Determine the (x, y) coordinate at the center of the cell enclosing the given text.  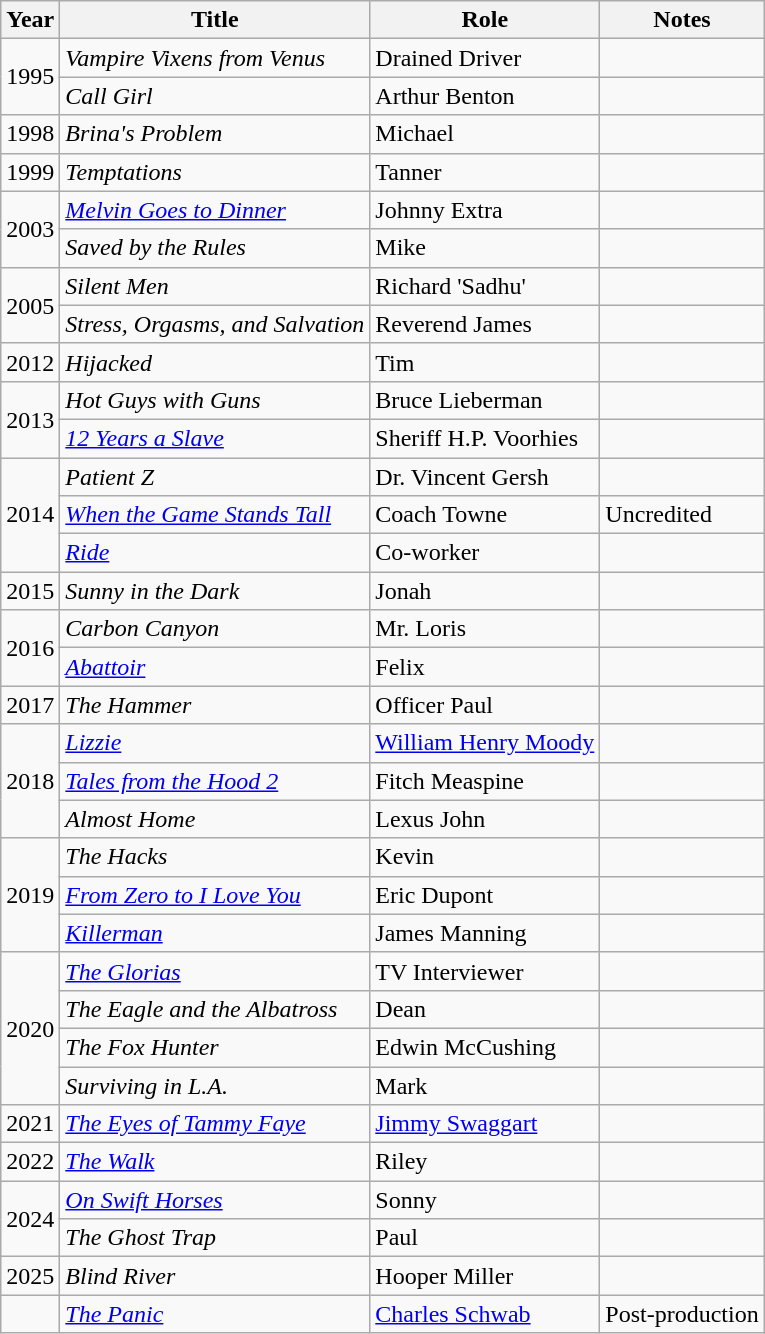
12 Years a Slave (215, 438)
2014 (30, 515)
The Glorias (215, 971)
Silent Men (215, 286)
The Ghost Trap (215, 1238)
2005 (30, 305)
1995 (30, 77)
Jimmy Swaggart (485, 1124)
Uncredited (682, 515)
Brina's Problem (215, 134)
Riley (485, 1162)
Title (215, 20)
Lizzie (215, 743)
Drained Driver (485, 58)
Call Girl (215, 96)
Fitch Measpine (485, 781)
Mr. Loris (485, 629)
2022 (30, 1162)
Role (485, 20)
Carbon Canyon (215, 629)
2025 (30, 1276)
2013 (30, 419)
TV Interviewer (485, 971)
Michael (485, 134)
The Hacks (215, 857)
Abattoir (215, 667)
2018 (30, 781)
Vampire Vixens from Venus (215, 58)
Reverend James (485, 324)
Johnny Extra (485, 210)
The Walk (215, 1162)
When the Game Stands Tall (215, 515)
Bruce Lieberman (485, 400)
Post-production (682, 1314)
Officer Paul (485, 705)
Blind River (215, 1276)
2016 (30, 648)
Arthur Benton (485, 96)
The Panic (215, 1314)
On Swift Horses (215, 1200)
From Zero to I Love You (215, 895)
2003 (30, 229)
Coach Towne (485, 515)
Dr. Vincent Gersh (485, 477)
Edwin McCushing (485, 1047)
2012 (30, 362)
Dean (485, 1009)
Paul (485, 1238)
James Manning (485, 933)
Year (30, 20)
Patient Z (215, 477)
Tanner (485, 172)
Charles Schwab (485, 1314)
Hooper Miller (485, 1276)
Mark (485, 1085)
Killerman (215, 933)
Notes (682, 20)
Saved by the Rules (215, 248)
Sunny in the Dark (215, 591)
Hot Guys with Guns (215, 400)
Richard 'Sadhu' (485, 286)
Surviving in L.A. (215, 1085)
2017 (30, 705)
Almost Home (215, 819)
Tim (485, 362)
Melvin Goes to Dinner (215, 210)
2020 (30, 1028)
Eric Dupont (485, 895)
1999 (30, 172)
Ride (215, 553)
Sheriff H.P. Voorhies (485, 438)
2019 (30, 895)
The Eagle and the Albatross (215, 1009)
The Hammer (215, 705)
Co-worker (485, 553)
Kevin (485, 857)
1998 (30, 134)
Temptations (215, 172)
2024 (30, 1219)
Stress, Orgasms, and Salvation (215, 324)
Jonah (485, 591)
The Eyes of Tammy Faye (215, 1124)
Felix (485, 667)
Tales from the Hood 2 (215, 781)
Sonny (485, 1200)
Mike (485, 248)
2021 (30, 1124)
William Henry Moody (485, 743)
Hijacked (215, 362)
Lexus John (485, 819)
The Fox Hunter (215, 1047)
2015 (30, 591)
